Pinpoint the cell where the given text exists, returning its [X, Y] midpoint coordinate. 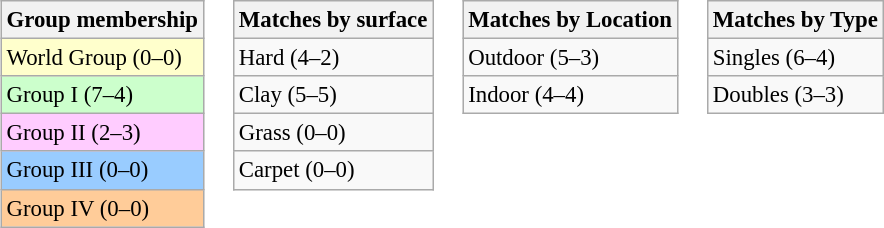
Hard (4–2) [332, 58]
Singles (6–4) [796, 58]
Group III (0–0) [102, 170]
Group II (2–3) [102, 133]
Group membership [102, 20]
Matches by Location [570, 20]
Group I (7–4) [102, 95]
Grass (0–0) [332, 133]
Matches by Type [796, 20]
Matches by surface [332, 20]
Outdoor (5–3) [570, 58]
Group IV (0–0) [102, 208]
Doubles (3–3) [796, 95]
Clay (5–5) [332, 95]
Indoor (4–4) [570, 95]
Carpet (0–0) [332, 170]
World Group (0–0) [102, 58]
